Return the (X, Y) coordinate for the center point of the cell that contains the specified text.  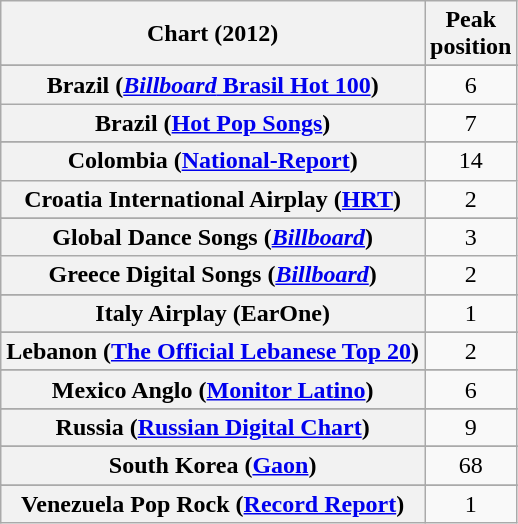
Croatia International Airplay (HRT) (213, 199)
Colombia (National-Report) (213, 161)
Brazil (Hot Pop Songs) (213, 123)
Global Dance Songs (Billboard) (213, 237)
Peakposition (471, 34)
Brazil (Billboard Brasil Hot 100) (213, 85)
Italy Airplay (EarOne) (213, 313)
14 (471, 161)
Russia (Russian Digital Chart) (213, 427)
3 (471, 237)
Chart (2012) (213, 34)
Venezuela Pop Rock (Record Report) (213, 503)
9 (471, 427)
Lebanon (The Official Lebanese Top 20) (213, 351)
Mexico Anglo (Monitor Latino) (213, 389)
68 (471, 465)
South Korea (Gaon) (213, 465)
7 (471, 123)
Greece Digital Songs (Billboard) (213, 275)
